Search for the cell housing the specified text and yield its [x, y] center coordinate. 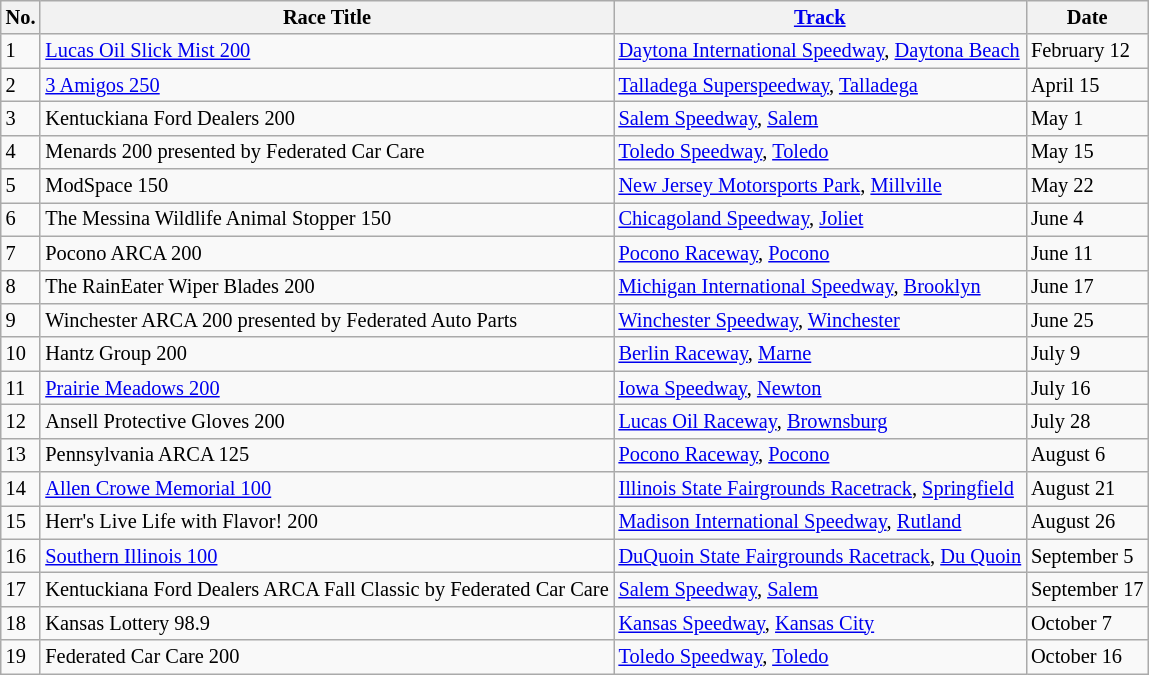
Menards 200 presented by Federated Car Care [326, 152]
September 5 [1087, 556]
October 7 [1087, 623]
August 26 [1087, 522]
Track [820, 17]
No. [21, 17]
10 [21, 354]
8 [21, 287]
Pocono ARCA 200 [326, 253]
October 16 [1087, 657]
Prairie Meadows 200 [326, 388]
June 17 [1087, 287]
Southern Illinois 100 [326, 556]
17 [21, 589]
Kentuckiana Ford Dealers ARCA Fall Classic by Federated Car Care [326, 589]
18 [21, 623]
1 [21, 51]
Kansas Lottery 98.9 [326, 623]
6 [21, 219]
7 [21, 253]
5 [21, 186]
September 17 [1087, 589]
3 [21, 118]
August 6 [1087, 455]
3 Amigos 250 [326, 85]
February 12 [1087, 51]
Chicagoland Speedway, Joliet [820, 219]
June 11 [1087, 253]
Lucas Oil Raceway, Brownsburg [820, 421]
July 16 [1087, 388]
19 [21, 657]
August 21 [1087, 489]
DuQuoin State Fairgrounds Racetrack, Du Quoin [820, 556]
11 [21, 388]
Kansas Speedway, Kansas City [820, 623]
July 28 [1087, 421]
Federated Car Care 200 [326, 657]
Ansell Protective Gloves 200 [326, 421]
Pennsylvania ARCA 125 [326, 455]
ModSpace 150 [326, 186]
12 [21, 421]
July 9 [1087, 354]
April 15 [1087, 85]
Winchester ARCA 200 presented by Federated Auto Parts [326, 320]
14 [21, 489]
15 [21, 522]
Madison International Speedway, Rutland [820, 522]
The RainEater Wiper Blades 200 [326, 287]
Herr's Live Life with Flavor! 200 [326, 522]
May 1 [1087, 118]
June 4 [1087, 219]
Berlin Raceway, Marne [820, 354]
16 [21, 556]
Talladega Superspeedway, Talladega [820, 85]
13 [21, 455]
New Jersey Motorsports Park, Millville [820, 186]
Hantz Group 200 [326, 354]
9 [21, 320]
Lucas Oil Slick Mist 200 [326, 51]
The Messina Wildlife Animal Stopper 150 [326, 219]
June 25 [1087, 320]
Race Title [326, 17]
Kentuckiana Ford Dealers 200 [326, 118]
Winchester Speedway, Winchester [820, 320]
4 [21, 152]
Michigan International Speedway, Brooklyn [820, 287]
Daytona International Speedway, Daytona Beach [820, 51]
Illinois State Fairgrounds Racetrack, Springfield [820, 489]
May 22 [1087, 186]
Allen Crowe Memorial 100 [326, 489]
Iowa Speedway, Newton [820, 388]
May 15 [1087, 152]
Date [1087, 17]
2 [21, 85]
